Extract the (X, Y) coordinate from the center of the cell holding the provided text.  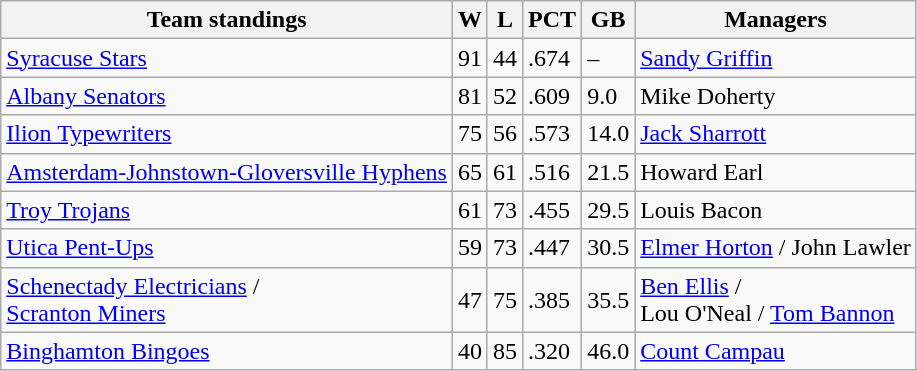
Utica Pent-Ups (227, 248)
35.5 (608, 300)
59 (470, 248)
Amsterdam-Johnstown-Gloversville Hyphens (227, 172)
.447 (552, 248)
40 (470, 351)
Syracuse Stars (227, 58)
W (470, 20)
56 (504, 134)
30.5 (608, 248)
Count Campau (776, 351)
GB (608, 20)
21.5 (608, 172)
Binghamton Bingoes (227, 351)
14.0 (608, 134)
91 (470, 58)
85 (504, 351)
52 (504, 96)
.609 (552, 96)
47 (470, 300)
– (608, 58)
.516 (552, 172)
Ilion Typewriters (227, 134)
.320 (552, 351)
Team standings (227, 20)
Sandy Griffin (776, 58)
Ben Ellis / Lou O'Neal / Tom Bannon (776, 300)
81 (470, 96)
46.0 (608, 351)
Jack Sharrott (776, 134)
.455 (552, 210)
Mike Doherty (776, 96)
29.5 (608, 210)
PCT (552, 20)
Albany Senators (227, 96)
L (504, 20)
Howard Earl (776, 172)
Troy Trojans (227, 210)
.385 (552, 300)
.674 (552, 58)
Louis Bacon (776, 210)
Schenectady Electricians / Scranton Miners (227, 300)
.573 (552, 134)
44 (504, 58)
65 (470, 172)
Managers (776, 20)
Elmer Horton / John Lawler (776, 248)
9.0 (608, 96)
